For the text-containing cell, return its midpoint in [X, Y] coordinate format. 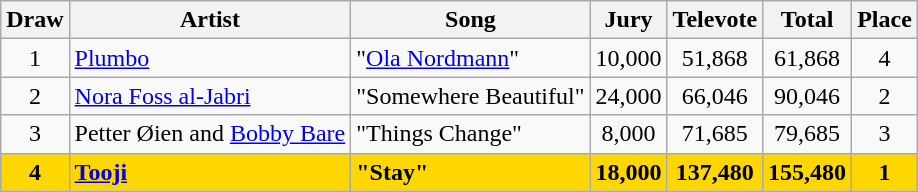
Jury [628, 20]
155,480 [808, 172]
18,000 [628, 172]
"Stay" [470, 172]
Petter Øien and Bobby Bare [210, 134]
Total [808, 20]
51,868 [714, 58]
90,046 [808, 96]
24,000 [628, 96]
"Somewhere Beautiful" [470, 96]
"Things Change" [470, 134]
66,046 [714, 96]
Tooji [210, 172]
137,480 [714, 172]
"Ola Nordmann" [470, 58]
Draw [35, 20]
Plumbo [210, 58]
79,685 [808, 134]
Artist [210, 20]
61,868 [808, 58]
Nora Foss al-Jabri [210, 96]
10,000 [628, 58]
Place [885, 20]
8,000 [628, 134]
71,685 [714, 134]
Song [470, 20]
Televote [714, 20]
